Locate the cell with the specified text and output its (x, y) center coordinate. 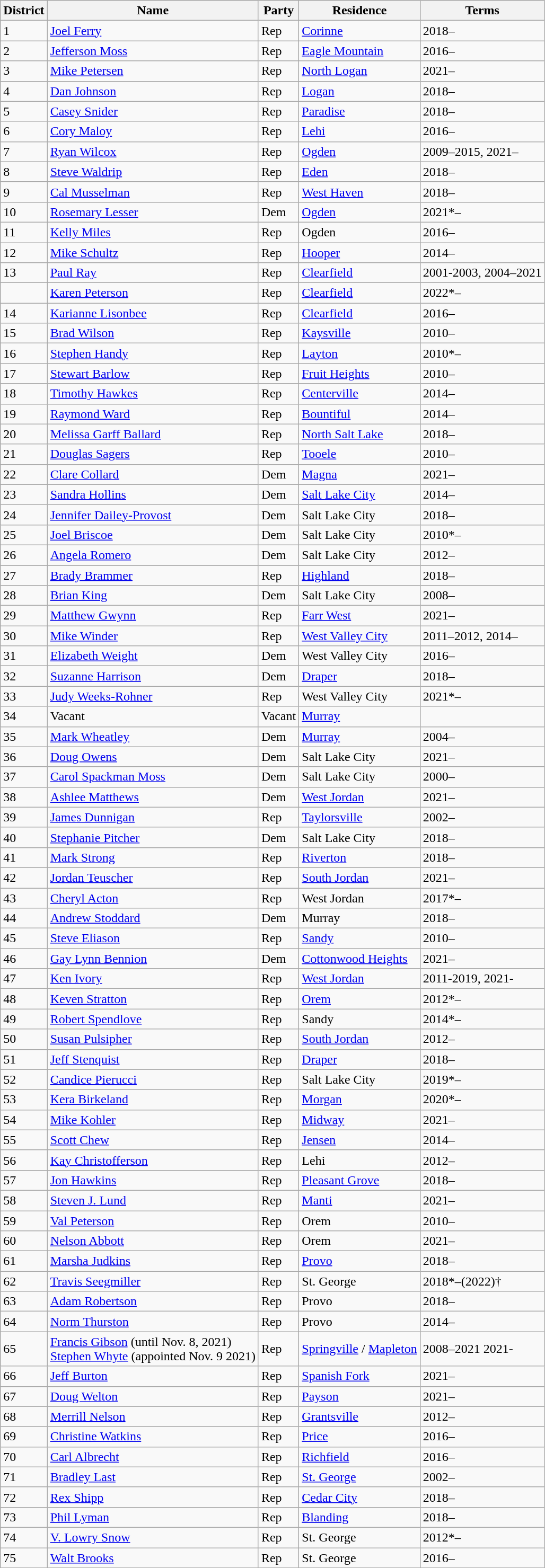
27 (24, 575)
Taylorsville (359, 817)
Layton (359, 353)
Kera Birkeland (153, 1100)
Jeff Stenquist (153, 1059)
Marsha Judkins (153, 1261)
41 (24, 857)
2011–2012, 2014– (482, 636)
Brady Brammer (153, 575)
Mike Kohler (153, 1120)
Walt Brooks (153, 1557)
Carol Spackman Moss (153, 777)
Stephanie Pitcher (153, 837)
Kaysville (359, 333)
Brad Wilson (153, 333)
45 (24, 938)
2 (24, 51)
1 (24, 31)
2018*–(2022)† (482, 1281)
Sandra Hollins (153, 494)
62 (24, 1281)
Angela Romero (153, 555)
Susan Pulsipher (153, 1039)
Eden (359, 172)
Raymond Ward (153, 414)
38 (24, 797)
Doug Welton (153, 1396)
18 (24, 394)
Elizabeth Weight (153, 656)
Douglas Sagers (153, 454)
Nelson Abbott (153, 1241)
16 (24, 353)
59 (24, 1220)
68 (24, 1416)
Rex Shipp (153, 1497)
55 (24, 1140)
40 (24, 837)
56 (24, 1160)
71 (24, 1477)
Manti (359, 1200)
Name (153, 11)
28 (24, 596)
Centerville (359, 394)
Mark Wheatley (153, 737)
44 (24, 918)
Karen Peterson (153, 293)
34 (24, 716)
Norm Thurston (153, 1322)
Price (359, 1437)
42 (24, 878)
Doug Owens (153, 757)
72 (24, 1497)
2020*– (482, 1100)
Payson (359, 1396)
53 (24, 1100)
Cedar City (359, 1497)
Bountiful (359, 414)
Fruit Heights (359, 374)
54 (24, 1120)
29 (24, 616)
Melissa Garff Ballard (153, 434)
57 (24, 1180)
30 (24, 636)
32 (24, 676)
Spanish Fork (359, 1376)
20 (24, 434)
Carl Albrecht (153, 1457)
V. Lowry Snow (153, 1537)
36 (24, 757)
Phil Lyman (153, 1517)
Kay Christofferson (153, 1160)
Cal Musselman (153, 192)
65 (24, 1349)
5 (24, 111)
Kelly Miles (153, 232)
6 (24, 131)
West Haven (359, 192)
Cottonwood Heights (359, 959)
James Dunnigan (153, 817)
39 (24, 817)
Bradley Last (153, 1477)
50 (24, 1039)
Steve Waldrip (153, 172)
Residence (359, 11)
63 (24, 1301)
12 (24, 253)
Mike Schultz (153, 253)
4 (24, 91)
2000– (482, 777)
Cheryl Acton (153, 898)
47 (24, 979)
Cory Maloy (153, 131)
15 (24, 333)
2017*– (482, 898)
Party (278, 11)
Gay Lynn Bennion (153, 959)
Stephen Handy (153, 353)
Jefferson Moss (153, 51)
Matthew Gwynn (153, 616)
Blanding (359, 1517)
Joel Ferry (153, 31)
Travis Seegmiller (153, 1281)
46 (24, 959)
73 (24, 1517)
22 (24, 474)
Tooele (359, 454)
Morgan (359, 1100)
24 (24, 515)
10 (24, 212)
Jon Hawkins (153, 1180)
Corinne (359, 31)
Magna (359, 474)
Terms (482, 11)
Springville / Mapleton (359, 1349)
31 (24, 656)
Riverton (359, 857)
2004– (482, 737)
Highland (359, 575)
Stewart Barlow (153, 374)
Val Peterson (153, 1220)
Grantsville (359, 1416)
Adam Robertson (153, 1301)
67 (24, 1396)
Jeff Burton (153, 1376)
Mark Strong (153, 857)
2019*– (482, 1079)
Steve Eliason (153, 938)
North Logan (359, 71)
26 (24, 555)
Keven Stratton (153, 999)
11 (24, 232)
District (24, 11)
Ashlee Matthews (153, 797)
43 (24, 898)
2001-2003, 2004–2021 (482, 273)
75 (24, 1557)
3 (24, 71)
Clare Collard (153, 474)
70 (24, 1457)
Joel Briscoe (153, 535)
Ryan Wilcox (153, 152)
23 (24, 494)
North Salt Lake (359, 434)
52 (24, 1079)
2014*– (482, 1019)
Logan (359, 91)
2022*– (482, 293)
Dan Johnson (153, 91)
Pleasant Grove (359, 1180)
9 (24, 192)
Christine Watkins (153, 1437)
60 (24, 1241)
Candice Pierucci (153, 1079)
Francis Gibson (until Nov. 8, 2021) Stephen Whyte (appointed Nov. 9 2021) (153, 1349)
Brian King (153, 596)
Steven J. Lund (153, 1200)
64 (24, 1322)
Mike Petersen (153, 71)
Rosemary Lesser (153, 212)
Hooper (359, 253)
17 (24, 374)
Paradise (359, 111)
Jennifer Dailey-Provost (153, 515)
66 (24, 1376)
69 (24, 1437)
13 (24, 273)
2008–2021 2021- (482, 1349)
49 (24, 1019)
Karianne Lisonbee (153, 313)
33 (24, 696)
58 (24, 1200)
Robert Spendlove (153, 1019)
14 (24, 313)
21 (24, 454)
Farr West (359, 616)
19 (24, 414)
37 (24, 777)
61 (24, 1261)
25 (24, 535)
2008– (482, 596)
Jordan Teuscher (153, 878)
35 (24, 737)
Casey Snider (153, 111)
7 (24, 152)
51 (24, 1059)
2011-2019, 2021- (482, 979)
Scott Chew (153, 1140)
Ken Ivory (153, 979)
Mike Winder (153, 636)
Eagle Mountain (359, 51)
48 (24, 999)
8 (24, 172)
Jensen (359, 1140)
Paul Ray (153, 273)
Richfield (359, 1457)
2009–2015, 2021– (482, 152)
Judy Weeks-Rohner (153, 696)
Andrew Stoddard (153, 918)
Timothy Hawkes (153, 394)
74 (24, 1537)
Midway (359, 1120)
Suzanne Harrison (153, 676)
Merrill Nelson (153, 1416)
